Scan for the cell matching the given text and deliver its [x, y] coordinate at center. 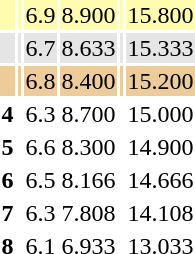
14.108 [160, 213]
6.9 [40, 15]
6.6 [40, 147]
14.666 [160, 180]
8.633 [88, 48]
6.8 [40, 81]
6.5 [40, 180]
8.300 [88, 147]
8.700 [88, 114]
15.333 [160, 48]
15.200 [160, 81]
15.000 [160, 114]
14.900 [160, 147]
6.7 [40, 48]
6 [8, 180]
7.808 [88, 213]
8.166 [88, 180]
8.400 [88, 81]
7 [8, 213]
4 [8, 114]
8.900 [88, 15]
5 [8, 147]
15.800 [160, 15]
